Find where the given text appears and provide that cell's center as [x, y] coordinate. 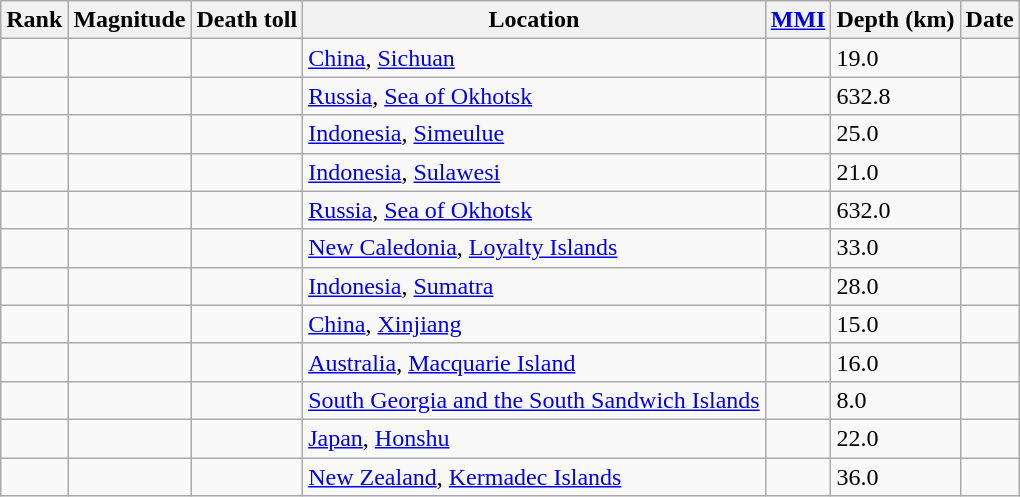
Death toll [247, 20]
632.8 [896, 96]
15.0 [896, 324]
25.0 [896, 134]
19.0 [896, 58]
Indonesia, Sulawesi [534, 172]
33.0 [896, 248]
Magnitude [130, 20]
28.0 [896, 286]
36.0 [896, 477]
Location [534, 20]
Indonesia, Simeulue [534, 134]
22.0 [896, 438]
Rank [34, 20]
China, Xinjiang [534, 324]
Indonesia, Sumatra [534, 286]
New Zealand, Kermadec Islands [534, 477]
China, Sichuan [534, 58]
632.0 [896, 210]
21.0 [896, 172]
Australia, Macquarie Island [534, 362]
South Georgia and the South Sandwich Islands [534, 400]
Depth (km) [896, 20]
MMI [798, 20]
Date [990, 20]
16.0 [896, 362]
Japan, Honshu [534, 438]
8.0 [896, 400]
New Caledonia, Loyalty Islands [534, 248]
